Locate the cell with the specified text and output its (X, Y) center coordinate. 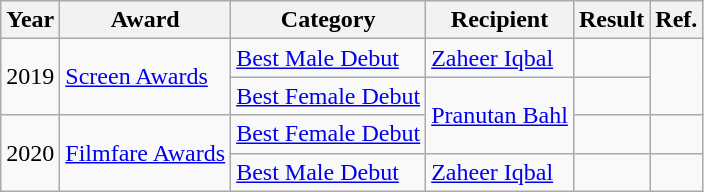
Result (611, 20)
Category (328, 20)
2019 (30, 77)
Award (146, 20)
Year (30, 20)
Pranutan Bahl (500, 115)
2020 (30, 153)
Filmfare Awards (146, 153)
Ref. (676, 20)
Screen Awards (146, 77)
Recipient (500, 20)
